Extract the (x, y) coordinate from the center of the cell holding the provided text.  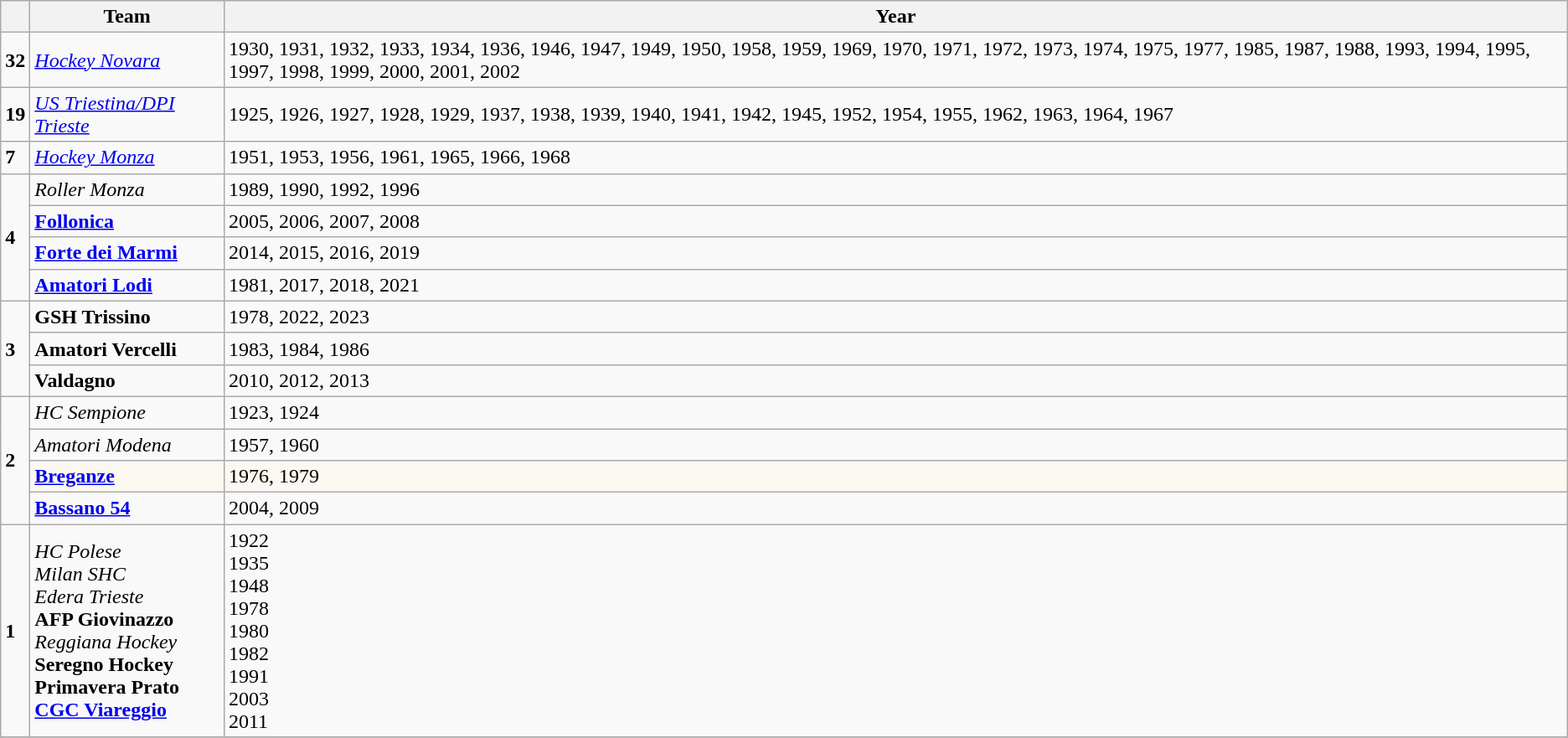
Bassano 54 (127, 508)
HC Sempione (127, 412)
2010, 2012, 2013 (895, 380)
2005, 2006, 2007, 2008 (895, 221)
1976, 1979 (895, 477)
Amatori Vercelli (127, 348)
HC PoleseMilan SHCEdera TriesteAFP GiovinazzoReggiana HockeySeregno HockeyPrimavera PratoCGC Viareggio (127, 631)
Forte dei Marmi (127, 253)
1951, 1953, 1956, 1961, 1965, 1966, 1968 (895, 157)
19 (15, 114)
Valdagno (127, 380)
Year (895, 17)
Breganze (127, 477)
1957, 1960 (895, 445)
2004, 2009 (895, 508)
1978, 2022, 2023 (895, 317)
2 (15, 460)
US Triestina/DPI Trieste (127, 114)
Hockey Novara (127, 60)
Hockey Monza (127, 157)
192219351948197819801982199120032011 (895, 631)
1925, 1926, 1927, 1928, 1929, 1937, 1938, 1939, 1940, 1941, 1942, 1945, 1952, 1954, 1955, 1962, 1963, 1964, 1967 (895, 114)
1983, 1984, 1986 (895, 348)
7 (15, 157)
GSH Trissino (127, 317)
2014, 2015, 2016, 2019 (895, 253)
4 (15, 237)
1 (15, 631)
3 (15, 348)
Roller Monza (127, 189)
Amatori Modena (127, 445)
Team (127, 17)
1923, 1924 (895, 412)
32 (15, 60)
Amatori Lodi (127, 285)
1989, 1990, 1992, 1996 (895, 189)
Follonica (127, 221)
1981, 2017, 2018, 2021 (895, 285)
